Detect which cell encompasses the target text, then output its (X, Y) center coordinate. 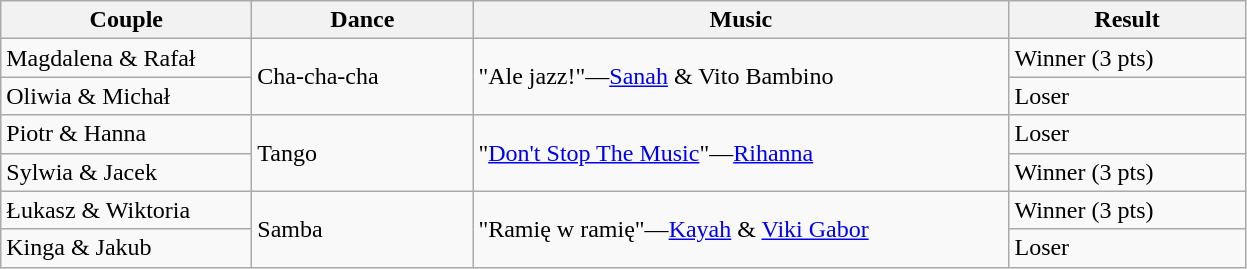
"Don't Stop The Music"—Rihanna (741, 153)
"Ramię w ramię"—Kayah & Viki Gabor (741, 229)
Łukasz & Wiktoria (126, 210)
Magdalena & Rafał (126, 58)
"Ale jazz!"—Sanah & Vito Bambino (741, 77)
Piotr & Hanna (126, 134)
Music (741, 20)
Cha-cha-cha (362, 77)
Oliwia & Michał (126, 96)
Kinga & Jakub (126, 248)
Samba (362, 229)
Dance (362, 20)
Sylwia & Jacek (126, 172)
Tango (362, 153)
Result (1127, 20)
Couple (126, 20)
